Pinpoint the cell where the given text exists, returning its [X, Y] midpoint coordinate. 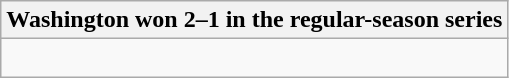
Washington won 2–1 in the regular-season series [254, 20]
